Provide the (X, Y) coordinate of the cell's center where the given text is located.  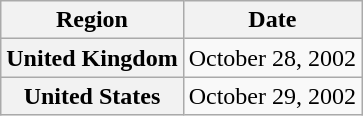
Date (272, 20)
Region (92, 20)
United Kingdom (92, 58)
October 29, 2002 (272, 96)
October 28, 2002 (272, 58)
United States (92, 96)
